Extract the (X, Y) coordinate from the center of the cell holding the provided text.  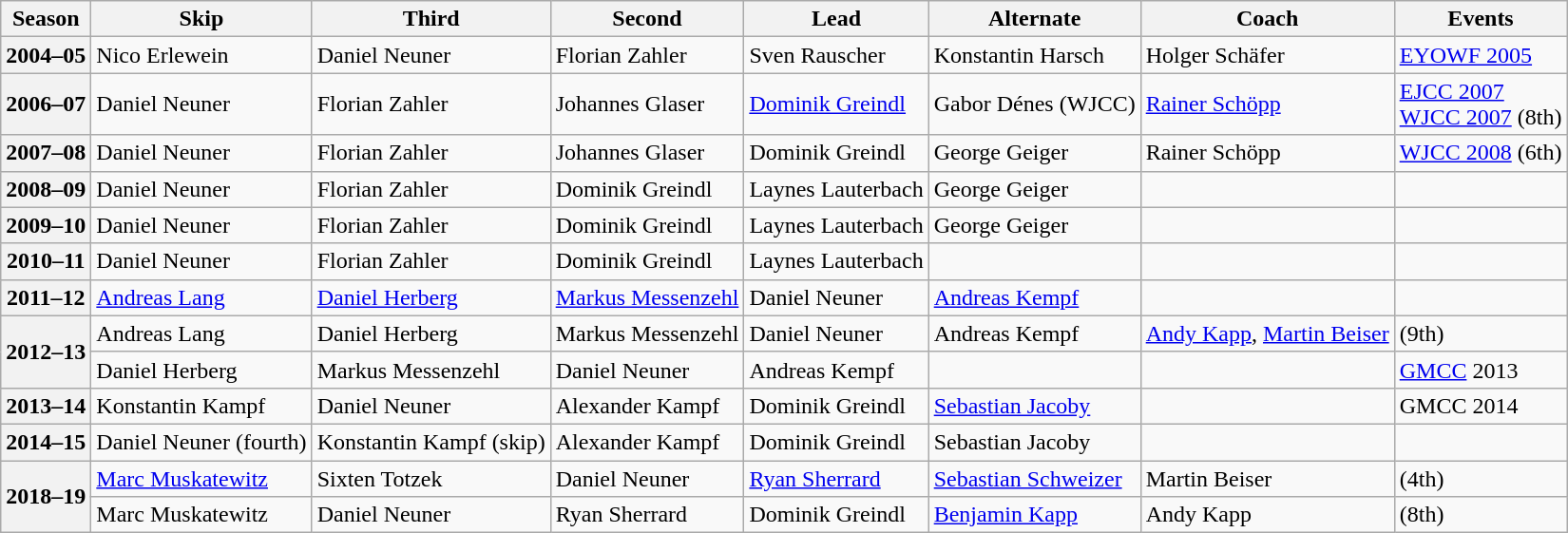
Lead (836, 19)
Coach (1268, 19)
GMCC 2014 (1481, 406)
Konstantin Kampf (201, 406)
Sven Rauscher (836, 55)
Konstantin Harsch (1034, 55)
Season (46, 19)
Holger Schäfer (1268, 55)
Second (647, 19)
WJCC 2008 (6th) (1481, 153)
2006–07 (46, 105)
GMCC 2013 (1481, 370)
Third (431, 19)
Martin Beiser (1268, 478)
Events (1481, 19)
Konstantin Kampf (skip) (431, 442)
2008–09 (46, 189)
EYOWF 2005 (1481, 55)
2004–05 (46, 55)
Skip (201, 19)
Nico Erlewein (201, 55)
2011–12 (46, 297)
EJCC 2007 WJCC 2007 (8th) (1481, 105)
Andy Kapp, Martin Beiser (1268, 333)
2013–14 (46, 406)
2018–19 (46, 496)
Gabor Dénes (WJCC) (1034, 105)
2010–11 (46, 261)
(9th) (1481, 333)
Alternate (1034, 19)
Daniel Neuner (fourth) (201, 442)
(8th) (1481, 515)
Benjamin Kapp (1034, 515)
2014–15 (46, 442)
(4th) (1481, 478)
2012–13 (46, 352)
2009–10 (46, 225)
2007–08 (46, 153)
Andy Kapp (1268, 515)
Sebastian Schweizer (1034, 478)
Sixten Totzek (431, 478)
